Locate the cell with the specified text and output its (X, Y) center coordinate. 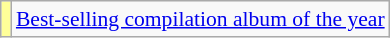
Best-selling compilation album of the year (200, 19)
